From the cell containing the given text, extract its center point as (x, y) coordinate. 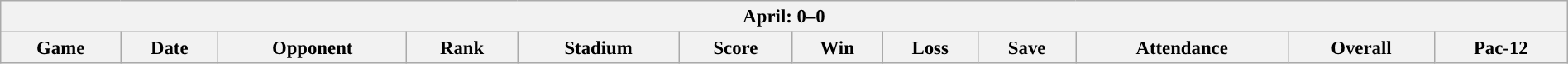
Score (735, 47)
Opponent (313, 47)
Attendance (1183, 47)
Game (61, 47)
Save (1026, 47)
Date (170, 47)
Win (837, 47)
April: 0–0 (784, 17)
Overall (1361, 47)
Rank (461, 47)
Stadium (599, 47)
Loss (930, 47)
Pac-12 (1500, 47)
